Capture the cell that displays the provided text and extract its (X, Y) central coordinate. 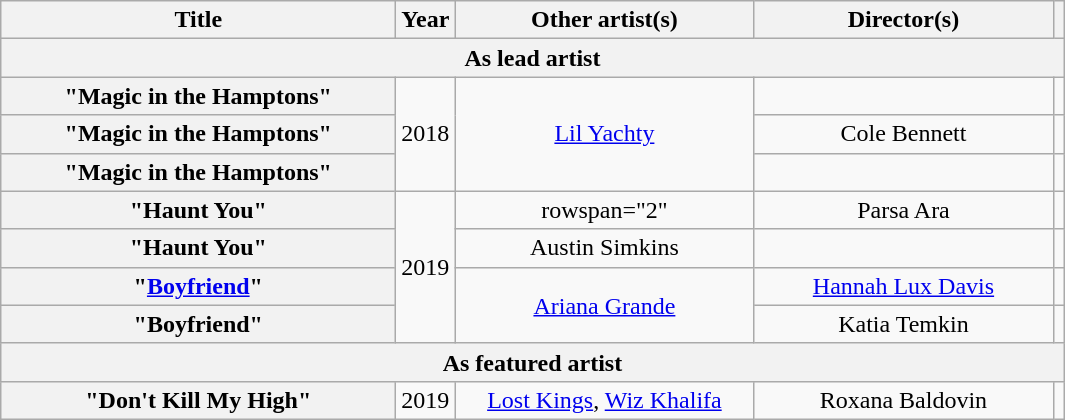
As featured artist (532, 362)
Parsa Ara (904, 210)
Director(s) (904, 20)
Katia Temkin (904, 324)
Lil Yachty (604, 134)
"Don't Kill My High" (198, 400)
As lead artist (532, 58)
Lost Kings, Wiz Khalifa (604, 400)
Hannah Lux Davis (904, 286)
2018 (426, 134)
Year (426, 20)
Cole Bennett (904, 134)
Title (198, 20)
Roxana Baldovin (904, 400)
Austin Simkins (604, 248)
rowspan="2" (604, 210)
Other artist(s) (604, 20)
Ariana Grande (604, 305)
